Provide the [X, Y] coordinate of the cell's center where the given text is located.  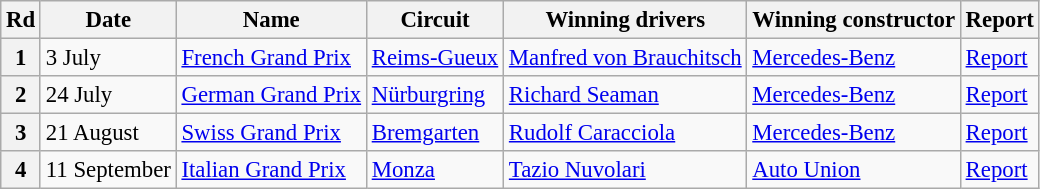
Date [108, 20]
Manfred von Brauchitsch [626, 58]
Rudolf Caracciola [626, 133]
24 July [108, 95]
2 [21, 95]
Rd [21, 20]
3 July [108, 58]
Monza [434, 170]
Tazio Nuvolari [626, 170]
21 August [108, 133]
Nürburgring [434, 95]
Circuit [434, 20]
3 [21, 133]
Swiss Grand Prix [271, 133]
German Grand Prix [271, 95]
Bremgarten [434, 133]
Richard Seaman [626, 95]
11 September [108, 170]
Winning drivers [626, 20]
Auto Union [854, 170]
Italian Grand Prix [271, 170]
Winning constructor [854, 20]
French Grand Prix [271, 58]
1 [21, 58]
4 [21, 170]
Reims-Gueux [434, 58]
Name [271, 20]
